Output the [X, Y] coordinate of the center of the cell containing the given text.  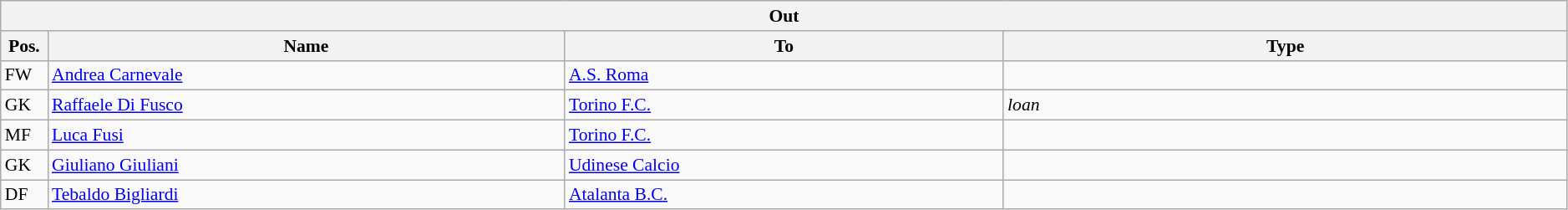
Tebaldo Bigliardi [306, 195]
Name [306, 46]
Atalanta B.C. [784, 195]
Type [1285, 46]
A.S. Roma [784, 75]
Out [784, 16]
Andrea Carnevale [306, 75]
MF [24, 136]
Raffaele Di Fusco [306, 105]
Giuliano Giuliani [306, 165]
Luca Fusi [306, 136]
Udinese Calcio [784, 165]
loan [1285, 105]
FW [24, 75]
Pos. [24, 46]
To [784, 46]
DF [24, 195]
